Return (X, Y) of the center of cell containing provided text 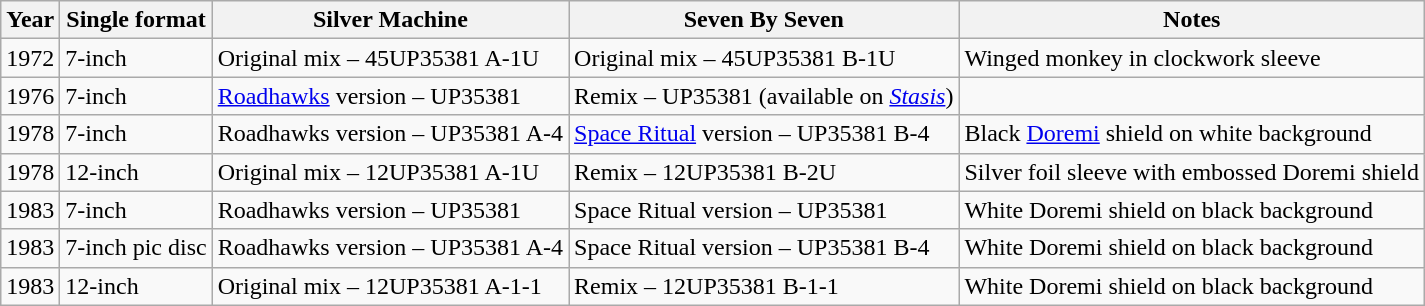
Original mix – 45UP35381 B-1U (764, 58)
Black Doremi shield on white background (1192, 134)
7-inch pic disc (136, 248)
Winged monkey in clockwork sleeve (1192, 58)
Space Ritual version – UP35381 (764, 210)
Original mix – 12UP35381 A-1-1 (390, 286)
Single format (136, 20)
Notes (1192, 20)
1972 (30, 58)
Remix – 12UP35381 B-2U (764, 172)
Original mix – 45UP35381 A-1U (390, 58)
Silver Machine (390, 20)
Seven By Seven (764, 20)
Remix – 12UP35381 B-1-1 (764, 286)
1976 (30, 96)
Remix – UP35381 (available on Stasis) (764, 96)
Year (30, 20)
Silver foil sleeve with embossed Doremi shield (1192, 172)
Original mix – 12UP35381 A-1U (390, 172)
